Detect which cell encompasses the target text, then output its (x, y) center coordinate. 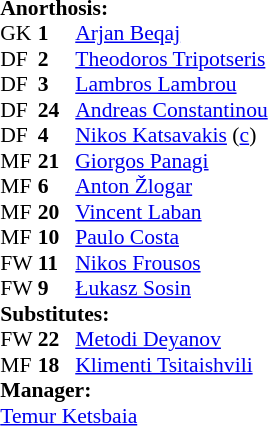
GK (19, 33)
Vincent Laban (171, 212)
9 (57, 289)
Theodoros Tripotseris (171, 59)
11 (57, 263)
Paulo Costa (171, 237)
Klimenti Tsitaishvili (171, 365)
22 (57, 339)
Anton Žlogar (171, 187)
4 (57, 135)
20 (57, 212)
Nikos Katsavakis (c) (171, 135)
Metodi Deyanov (171, 339)
Arjan Beqaj (171, 33)
21 (57, 161)
Andreas Constantinou (171, 110)
10 (57, 237)
24 (57, 110)
18 (57, 365)
Łukasz Sosin (171, 289)
Manager: (134, 391)
1 (57, 33)
Lambros Lambrou (171, 85)
2 (57, 59)
3 (57, 85)
Substitutes: (134, 314)
Nikos Frousos (171, 263)
6 (57, 187)
Giorgos Panagi (171, 161)
